Locate the cell with the specified text and output its (X, Y) center coordinate. 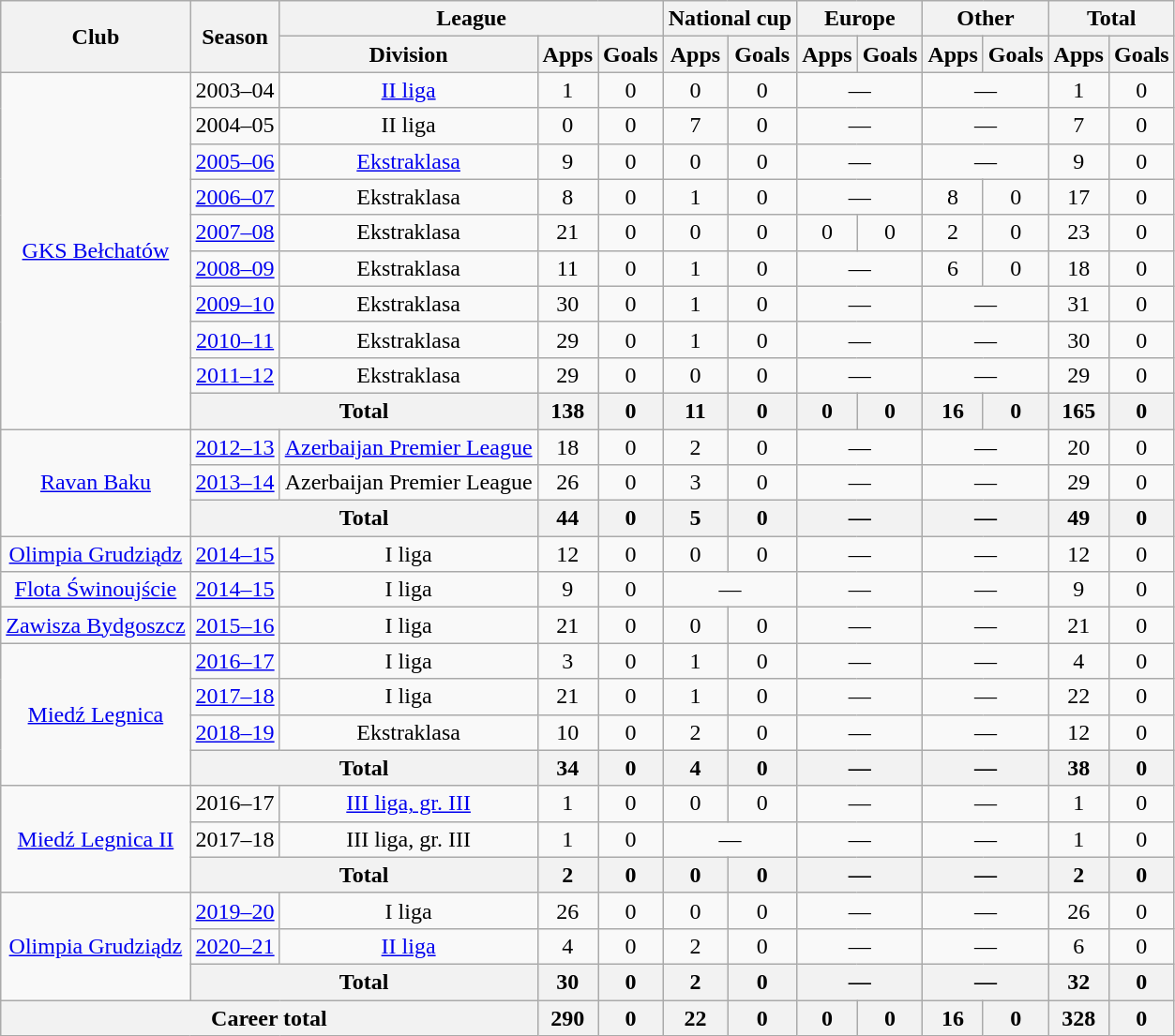
5 (695, 518)
38 (1078, 768)
34 (567, 768)
17 (1078, 197)
2003–04 (234, 90)
2008–09 (234, 268)
GKS Bełchatów (96, 251)
2013–14 (234, 483)
2015–16 (234, 625)
165 (1078, 411)
Miedź Legnica (96, 714)
2007–08 (234, 233)
32 (1078, 982)
Ravan Baku (96, 483)
23 (1078, 233)
31 (1078, 304)
290 (567, 1017)
2006–07 (234, 197)
Career total (269, 1017)
2005–06 (234, 161)
2012–13 (234, 447)
Club (96, 37)
2010–11 (234, 339)
2011–12 (234, 375)
National cup (730, 19)
2020–21 (234, 946)
Division (409, 54)
328 (1078, 1017)
Season (234, 37)
2004–05 (234, 126)
Europe (860, 19)
Other (986, 19)
10 (567, 732)
44 (567, 518)
2018–19 (234, 732)
Zawisza Bydgoszcz (96, 625)
Miedź Legnica II (96, 839)
Flota Świnoujście (96, 590)
49 (1078, 518)
League (471, 19)
20 (1078, 447)
2009–10 (234, 304)
138 (567, 411)
2019–20 (234, 910)
